Return [X, Y] of the center of cell containing provided text 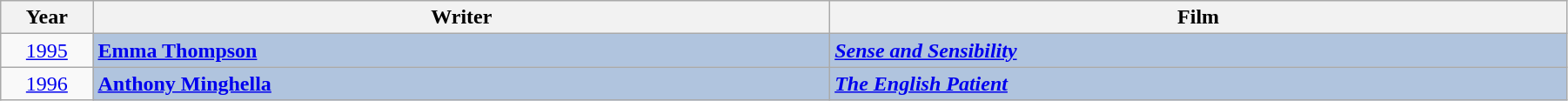
Film [1199, 17]
Year [47, 17]
Sense and Sensibility [1199, 50]
Emma Thompson [461, 50]
Anthony Minghella [461, 84]
The English Patient [1199, 84]
1996 [47, 84]
1995 [47, 50]
Writer [461, 17]
